Return [X, Y] of the center of cell containing provided text 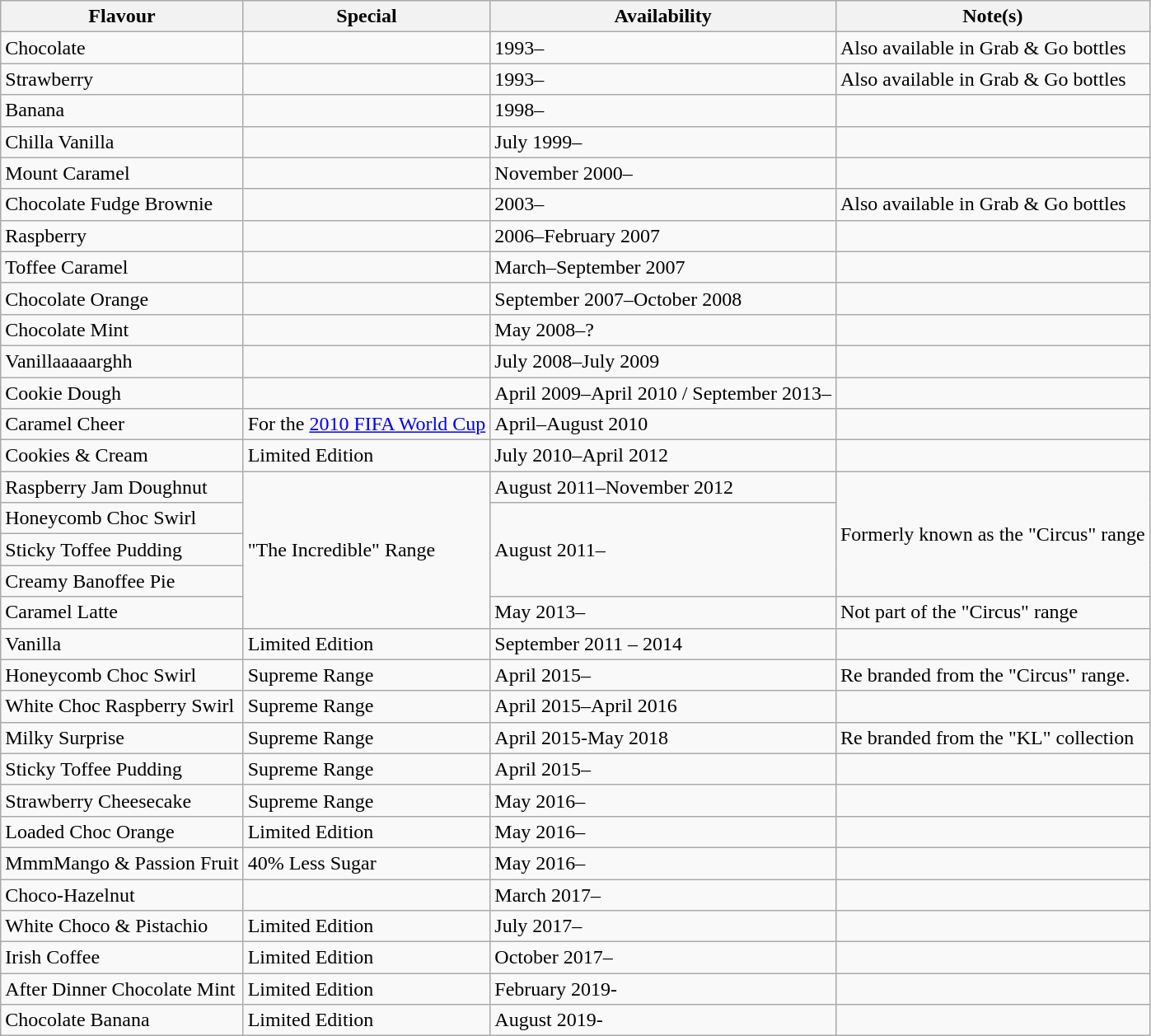
Re branded from the "KL" collection [992, 738]
For the 2010 FIFA World Cup [367, 424]
Chilla Vanilla [122, 142]
Chocolate Orange [122, 298]
1998– [663, 110]
MmmMango & Passion Fruit [122, 863]
Mount Caramel [122, 173]
Irish Coffee [122, 958]
April 2009–April 2010 / September 2013– [663, 393]
October 2017– [663, 958]
Special [367, 16]
July 2017– [663, 926]
September 2011 – 2014 [663, 644]
Creamy Banoffee Pie [122, 581]
August 2011– [663, 550]
Flavour [122, 16]
Loaded Choc Orange [122, 832]
Choco-Hazelnut [122, 894]
April 2015-May 2018 [663, 738]
Caramel Cheer [122, 424]
November 2000– [663, 173]
Raspberry Jam Doughnut [122, 487]
Chocolate Fudge Brownie [122, 204]
Strawberry [122, 79]
Formerly known as the "Circus" range [992, 534]
Milky Surprise [122, 738]
Raspberry [122, 236]
March–September 2007 [663, 267]
August 2011–November 2012 [663, 487]
Availability [663, 16]
Vanilla [122, 644]
July 2008–July 2009 [663, 361]
August 2019- [663, 1020]
40% Less Sugar [367, 863]
Chocolate [122, 48]
February 2019- [663, 989]
September 2007–October 2008 [663, 298]
March 2017– [663, 894]
After Dinner Chocolate Mint [122, 989]
May 2008–? [663, 330]
Cookies & Cream [122, 456]
July 2010–April 2012 [663, 456]
2006–February 2007 [663, 236]
July 1999– [663, 142]
April 2015–April 2016 [663, 706]
Note(s) [992, 16]
Cookie Dough [122, 393]
April–August 2010 [663, 424]
Toffee Caramel [122, 267]
Caramel Latte [122, 612]
2003– [663, 204]
White Choco & Pistachio [122, 926]
White Choc Raspberry Swirl [122, 706]
Banana [122, 110]
May 2013– [663, 612]
Strawberry Cheesecake [122, 800]
Chocolate Banana [122, 1020]
Vanillaaaaarghh [122, 361]
Re branded from the "Circus" range. [992, 675]
"The Incredible" Range [367, 550]
Chocolate Mint [122, 330]
Not part of the "Circus" range [992, 612]
